Output the [X, Y] coordinate of the center of the cell containing the given text.  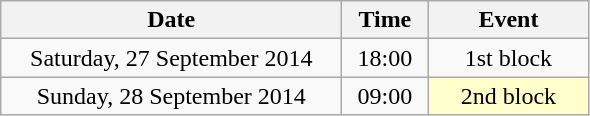
1st block [508, 58]
Time [385, 20]
Event [508, 20]
Saturday, 27 September 2014 [172, 58]
18:00 [385, 58]
09:00 [385, 96]
Sunday, 28 September 2014 [172, 96]
2nd block [508, 96]
Date [172, 20]
